Return [X, Y] of the center of cell containing provided text 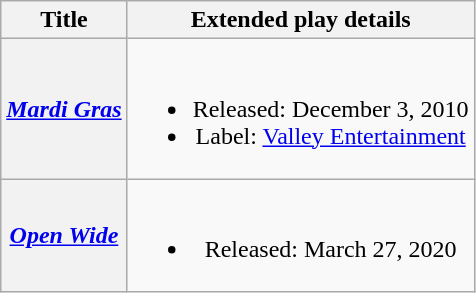
Extended play details [300, 20]
Released: December 3, 2010Label: Valley Entertainment [300, 109]
Open Wide [64, 236]
Mardi Gras [64, 109]
Released: March 27, 2020 [300, 236]
Title [64, 20]
